From the cell containing the given text, extract its center point as (x, y) coordinate. 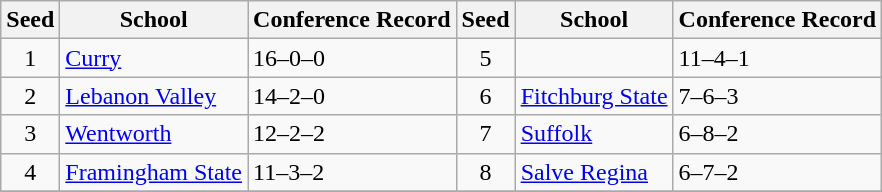
6 (486, 96)
11–3–2 (352, 172)
Framingham State (154, 172)
8 (486, 172)
Lebanon Valley (154, 96)
11–4–1 (778, 58)
Wentworth (154, 134)
2 (30, 96)
6–8–2 (778, 134)
Fitchburg State (594, 96)
7–6–3 (778, 96)
6–7–2 (778, 172)
3 (30, 134)
12–2–2 (352, 134)
1 (30, 58)
7 (486, 134)
Suffolk (594, 134)
5 (486, 58)
4 (30, 172)
Curry (154, 58)
14–2–0 (352, 96)
Salve Regina (594, 172)
16–0–0 (352, 58)
